For the text-containing cell, return its midpoint in [x, y] coordinate format. 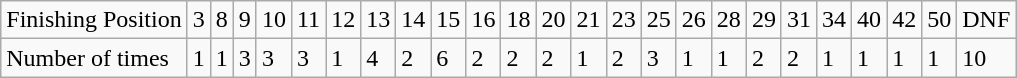
14 [414, 20]
Number of times [94, 58]
20 [554, 20]
34 [834, 20]
26 [694, 20]
23 [624, 20]
8 [222, 20]
31 [798, 20]
11 [308, 20]
15 [448, 20]
6 [448, 58]
13 [378, 20]
28 [728, 20]
12 [344, 20]
Finishing Position [94, 20]
42 [904, 20]
25 [658, 20]
21 [588, 20]
29 [764, 20]
18 [518, 20]
16 [484, 20]
9 [244, 20]
4 [378, 58]
50 [940, 20]
DNF [986, 20]
40 [870, 20]
